Find where the given text appears and provide that cell's center as (X, Y) coordinate. 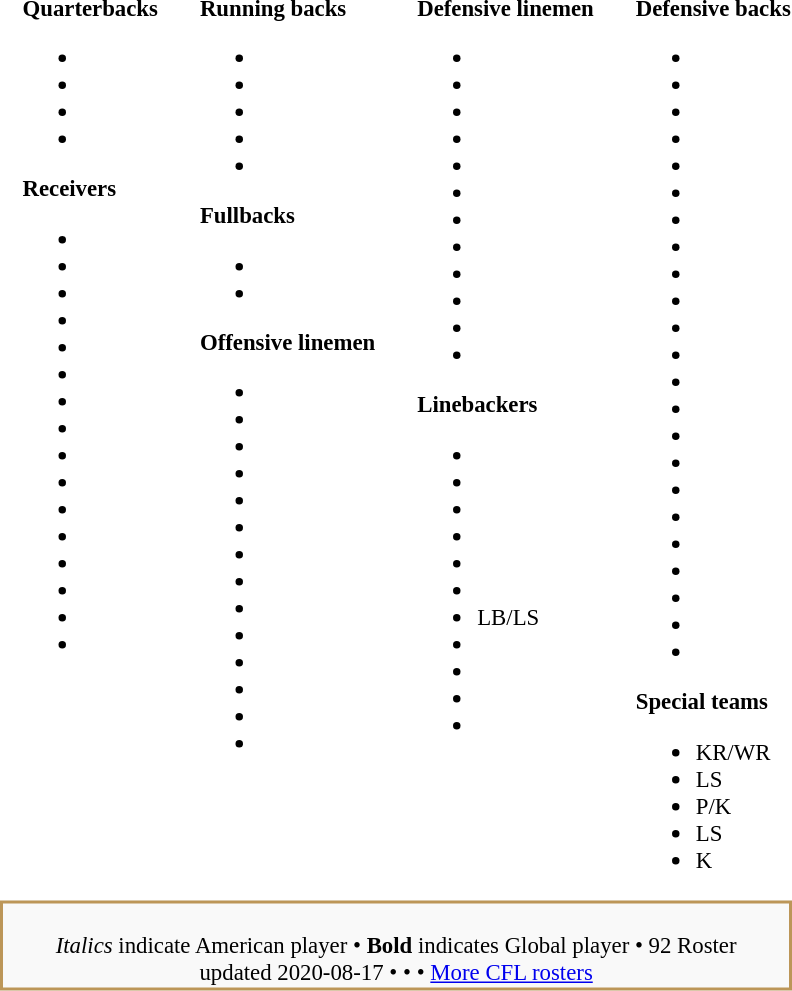
Italics indicate American player • Bold indicates Global player • 92 Roster updated 2020-08-17 • • • More CFL rosters (396, 945)
